Extract the [X, Y] coordinate from the center of the cell holding the provided text.  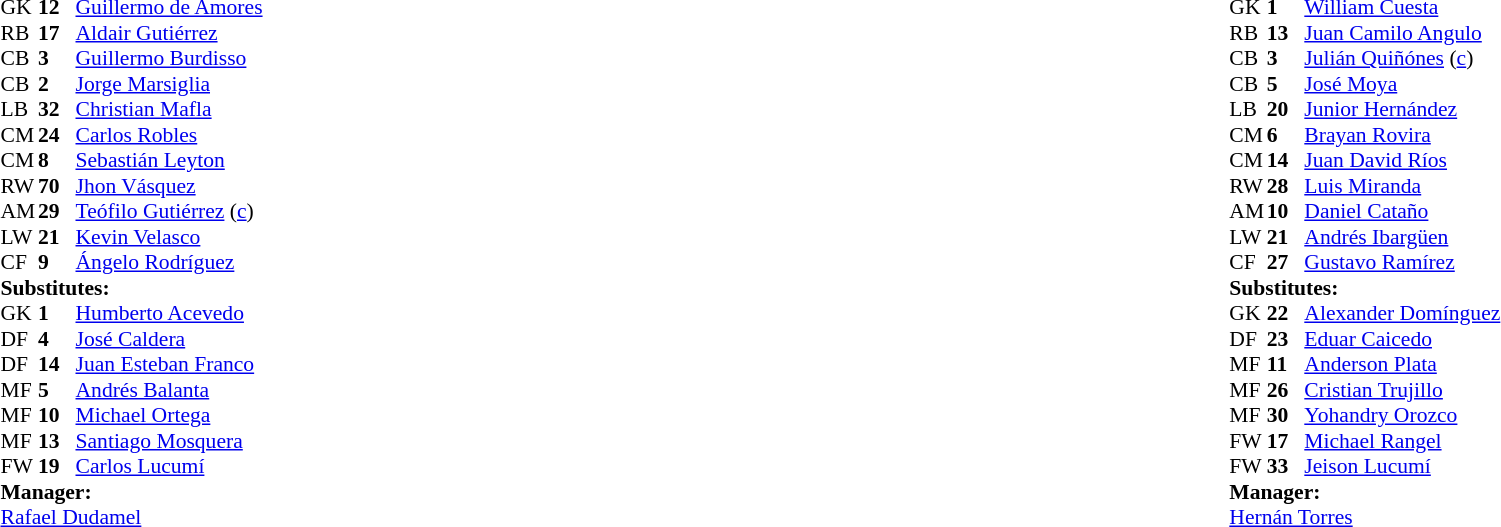
9 [57, 263]
José Moya [1402, 84]
Guillermo Burdisso [170, 59]
30 [1286, 415]
Ángelo Rodríguez [170, 263]
Brayan Rovira [1402, 135]
Carlos Lucumí [170, 467]
Aldair Gutiérrez [170, 33]
Andrés Ibargüen [1402, 237]
23 [1286, 339]
11 [1286, 365]
Daniel Cataño [1402, 211]
Carlos Robles [170, 135]
22 [1286, 313]
Jhon Vásquez [170, 186]
20 [1286, 109]
Christian Mafla [170, 109]
Teófilo Gutiérrez (c) [170, 211]
Luis Miranda [1402, 186]
Kevin Velasco [170, 237]
Jorge Marsiglia [170, 84]
Alexander Domínguez [1402, 313]
29 [57, 211]
Juan David Ríos [1402, 161]
27 [1286, 263]
Michael Rangel [1402, 441]
70 [57, 186]
1 [57, 313]
Jeison Lucumí [1402, 467]
28 [1286, 186]
4 [57, 339]
Eduar Caicedo [1402, 339]
19 [57, 467]
Andrés Balanta [170, 390]
26 [1286, 390]
Gustavo Ramírez [1402, 263]
8 [57, 161]
32 [57, 109]
24 [57, 135]
2 [57, 84]
Michael Ortega [170, 415]
Juan Camilo Angulo [1402, 33]
José Caldera [170, 339]
33 [1286, 467]
Junior Hernández [1402, 109]
Sebastián Leyton [170, 161]
6 [1286, 135]
Julián Quiñónes (c) [1402, 59]
Cristian Trujillo [1402, 390]
Santiago Mosquera [170, 441]
Yohandry Orozco [1402, 415]
Juan Esteban Franco [170, 365]
Humberto Acevedo [170, 313]
Anderson Plata [1402, 365]
